Find where the given text appears and provide that cell's center as (X, Y) coordinate. 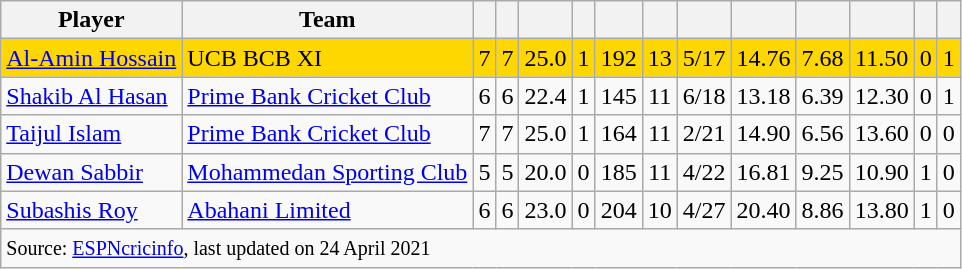
16.81 (764, 172)
23.0 (546, 210)
14.90 (764, 134)
6/18 (704, 96)
Mohammedan Sporting Club (328, 172)
20.40 (764, 210)
2/21 (704, 134)
Taijul Islam (92, 134)
13.60 (882, 134)
Source: ESPNcricinfo, last updated on 24 April 2021 (481, 248)
10 (660, 210)
Team (328, 20)
11.50 (882, 58)
9.25 (822, 172)
7.68 (822, 58)
Shakib Al Hasan (92, 96)
145 (618, 96)
13.18 (764, 96)
Player (92, 20)
204 (618, 210)
14.76 (764, 58)
20.0 (546, 172)
13 (660, 58)
Abahani Limited (328, 210)
164 (618, 134)
6.56 (822, 134)
4/27 (704, 210)
192 (618, 58)
13.80 (882, 210)
185 (618, 172)
UCB BCB XI (328, 58)
Subashis Roy (92, 210)
4/22 (704, 172)
12.30 (882, 96)
6.39 (822, 96)
8.86 (822, 210)
10.90 (882, 172)
5/17 (704, 58)
Al-Amin Hossain (92, 58)
22.4 (546, 96)
Dewan Sabbir (92, 172)
